Scan for the cell matching the given text and deliver its (X, Y) coordinate at center. 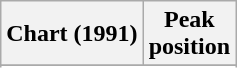
Peakposition (189, 34)
Chart (1991) (72, 34)
